For the text-containing cell, return its midpoint in [x, y] coordinate format. 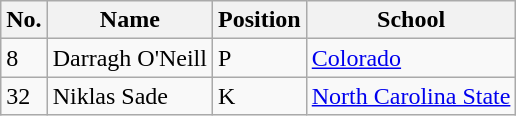
Name [130, 20]
8 [24, 58]
P [259, 58]
No. [24, 20]
K [259, 96]
Niklas Sade [130, 96]
School [411, 20]
Position [259, 20]
Colorado [411, 58]
North Carolina State [411, 96]
Darragh O'Neill [130, 58]
32 [24, 96]
